Return [X, Y] of the center of cell containing provided text 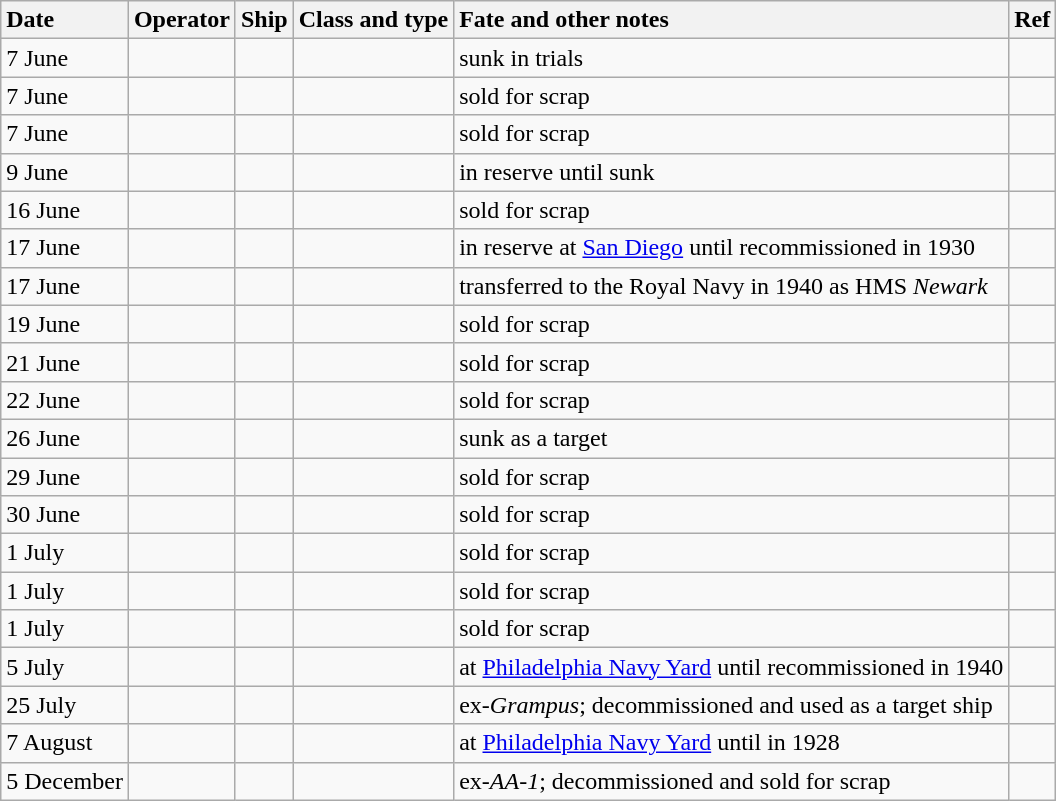
sunk as a target [732, 438]
at Philadelphia Navy Yard until in 1928 [732, 743]
Fate and other notes [732, 20]
in reserve at San Diego until recommissioned in 1930 [732, 248]
Operator [182, 20]
26 June [65, 438]
30 June [65, 515]
22 June [65, 400]
Date [65, 20]
in reserve until sunk [732, 172]
sunk in trials [732, 58]
5 July [65, 667]
at Philadelphia Navy Yard until recommissioned in 1940 [732, 667]
Class and type [373, 20]
Ship [264, 20]
Ref [1032, 20]
7 August [65, 743]
21 June [65, 362]
25 July [65, 705]
29 June [65, 477]
16 June [65, 210]
transferred to the Royal Navy in 1940 as HMS Newark [732, 286]
9 June [65, 172]
ex-AA-1; decommissioned and sold for scrap [732, 781]
19 June [65, 324]
5 December [65, 781]
ex-Grampus; decommissioned and used as a target ship [732, 705]
